Search for the cell housing the specified text and yield its [X, Y] center coordinate. 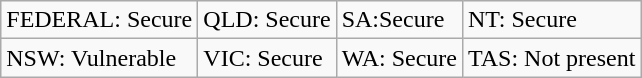
NSW: Vulnerable [100, 58]
WA: Secure [399, 58]
TAS: Not present [551, 58]
VIC: Secure [267, 58]
NT: Secure [551, 20]
FEDERAL: Secure [100, 20]
SA:Secure [399, 20]
QLD: Secure [267, 20]
